Detect which cell encompasses the target text, then output its (X, Y) center coordinate. 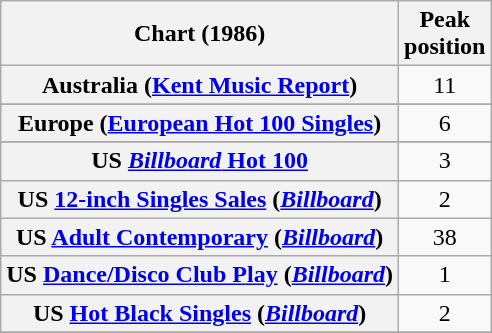
US Adult Contemporary (Billboard) (200, 237)
US 12-inch Singles Sales (Billboard) (200, 199)
6 (445, 123)
US Billboard Hot 100 (200, 161)
11 (445, 85)
Australia (Kent Music Report) (200, 85)
Chart (1986) (200, 34)
3 (445, 161)
US Dance/Disco Club Play (Billboard) (200, 275)
1 (445, 275)
Europe (European Hot 100 Singles) (200, 123)
US Hot Black Singles (Billboard) (200, 313)
38 (445, 237)
Peakposition (445, 34)
